Return the (x, y) coordinate for the center point of the cell that contains the specified text.  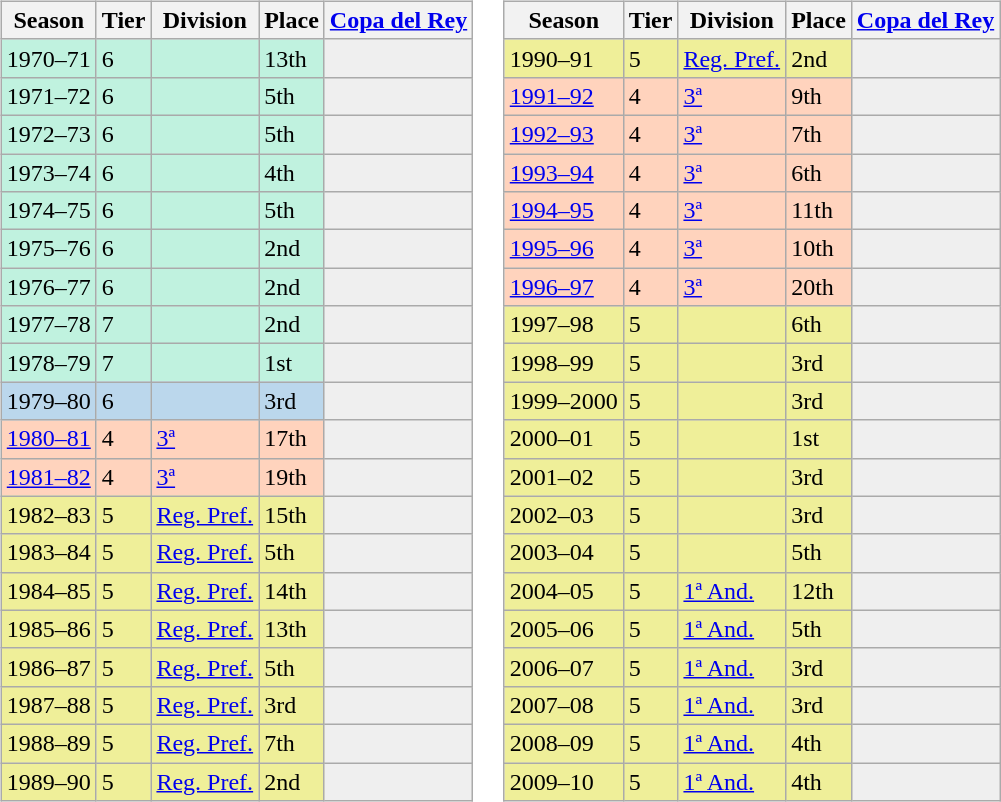
1970–71 (48, 58)
1988–89 (48, 743)
14th (292, 591)
1999–2000 (564, 401)
19th (292, 477)
1989–90 (48, 781)
9th (819, 96)
1986–87 (48, 667)
1987–88 (48, 705)
10th (819, 249)
2007–08 (564, 705)
1974–75 (48, 211)
1980–81 (48, 439)
1995–96 (564, 249)
20th (819, 287)
1971–72 (48, 96)
1990–91 (564, 58)
1997–98 (564, 325)
2005–06 (564, 629)
1983–84 (48, 553)
1973–74 (48, 173)
1975–76 (48, 249)
1993–94 (564, 173)
1992–93 (564, 134)
1991–92 (564, 96)
1998–99 (564, 363)
1994–95 (564, 211)
1972–73 (48, 134)
17th (292, 439)
1984–85 (48, 591)
1982–83 (48, 515)
1977–78 (48, 325)
15th (292, 515)
2000–01 (564, 439)
2004–05 (564, 591)
1996–97 (564, 287)
2009–10 (564, 781)
1979–80 (48, 401)
1976–77 (48, 287)
2008–09 (564, 743)
1981–82 (48, 477)
2002–03 (564, 515)
11th (819, 211)
1985–86 (48, 629)
2006–07 (564, 667)
12th (819, 591)
2003–04 (564, 553)
1978–79 (48, 363)
2001–02 (564, 477)
